Provide the (X, Y) coordinate of the cell's center where the given text is located.  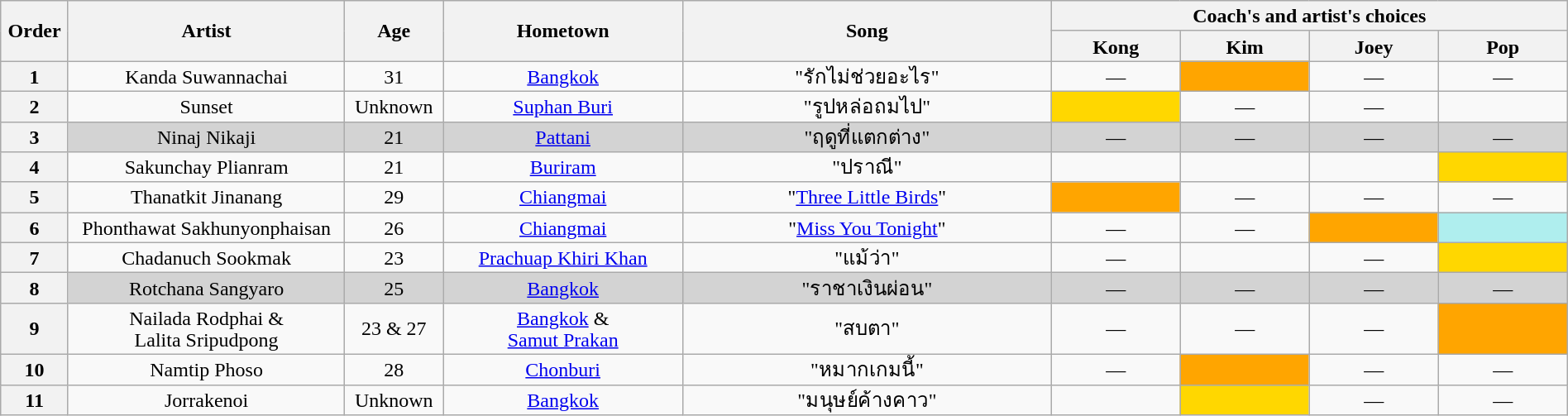
"ปราณี" (868, 167)
Pattani (563, 137)
Pop (1503, 46)
Kim (1245, 46)
Hometown (563, 31)
29 (394, 197)
25 (394, 288)
Song (868, 31)
Bangkok &Samut Prakan (563, 328)
1 (35, 76)
Namtip Phoso (206, 369)
Sunset (206, 106)
2 (35, 106)
Phonthawat Sakhunyonphaisan (206, 228)
"Miss You Tonight" (868, 228)
Thanatkit Jinanang (206, 197)
Rotchana Sangyaro (206, 288)
"รูปหล่อถมไป" (868, 106)
"หมากเกมนี้" (868, 369)
Coach's and artist's choices (1309, 17)
Buriram (563, 167)
Artist (206, 31)
6 (35, 228)
Kong (1116, 46)
3 (35, 137)
"Three Little Birds" (868, 197)
26 (394, 228)
4 (35, 167)
31 (394, 76)
Suphan Buri (563, 106)
7 (35, 258)
23 & 27 (394, 328)
"สบตา" (868, 328)
"รักไม่ช่วยอะไร" (868, 76)
11 (35, 400)
"มนุษย์ค้างคาว" (868, 400)
"แม้ว่า" (868, 258)
Prachuap Khiri Khan (563, 258)
Age (394, 31)
23 (394, 258)
9 (35, 328)
"ราชาเงินผ่อน" (868, 288)
Order (35, 31)
Sakunchay Plianram (206, 167)
Ninaj Nikaji (206, 137)
Chadanuch Sookmak (206, 258)
10 (35, 369)
Kanda Suwannachai (206, 76)
Nailada Rodphai &Lalita Sripudpong (206, 328)
Jorrakenoi (206, 400)
Joey (1374, 46)
8 (35, 288)
5 (35, 197)
"ฤดูที่แตกต่าง" (868, 137)
28 (394, 369)
Chonburi (563, 369)
